Return the [X, Y] coordinate for the center point of the cell that contains the specified text.  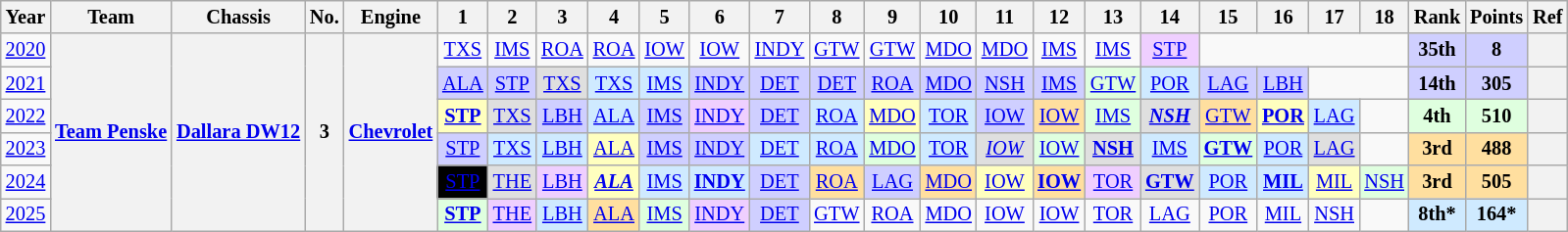
Points [1496, 17]
Dallara DW12 [238, 132]
13 [1113, 17]
2022 [25, 116]
5 [664, 17]
15 [1229, 17]
4 [614, 17]
17 [1335, 17]
4th [1438, 116]
Team Penske [111, 132]
18 [1384, 17]
35th [1438, 50]
305 [1496, 83]
Chevrolet [390, 132]
10 [949, 17]
Team [111, 17]
164* [1496, 214]
2024 [25, 182]
Chassis [238, 17]
2021 [25, 83]
488 [1496, 149]
Engine [390, 17]
16 [1283, 17]
1 [463, 17]
2 [512, 17]
Year [25, 17]
No. [325, 17]
2020 [25, 50]
Rank [1438, 17]
14th [1438, 83]
12 [1059, 17]
505 [1496, 182]
6 [720, 17]
510 [1496, 116]
8th* [1438, 214]
11 [1004, 17]
2023 [25, 149]
7 [781, 17]
14 [1170, 17]
Ref [1547, 17]
9 [892, 17]
2025 [25, 214]
